For the text-containing cell, return its midpoint in [x, y] coordinate format. 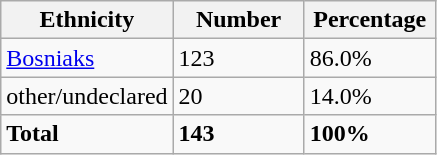
20 [238, 96]
other/undeclared [87, 96]
Percentage [370, 20]
Ethnicity [87, 20]
123 [238, 58]
14.0% [370, 96]
143 [238, 134]
Bosniaks [87, 58]
86.0% [370, 58]
Number [238, 20]
100% [370, 134]
Total [87, 134]
